Find where the given text appears and provide that cell's center as (x, y) coordinate. 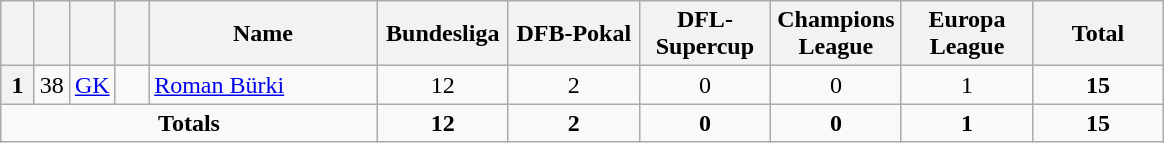
Roman Bürki (264, 85)
Totals (189, 123)
Champions League (836, 34)
GK (92, 85)
38 (52, 85)
DFL-Supercup (704, 34)
Name (264, 34)
DFB-Pokal (574, 34)
Europa League (966, 34)
Total (1098, 34)
Bundesliga (442, 34)
